Output the [x, y] coordinate of the center of the cell containing the given text.  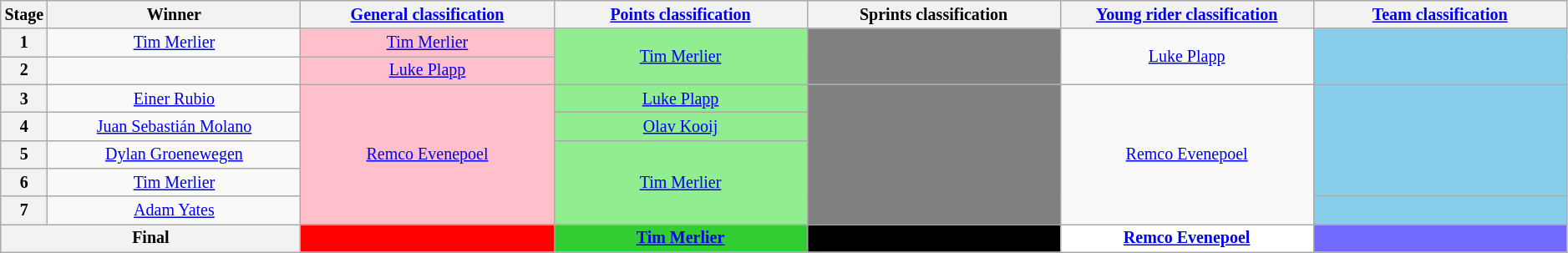
Dylan Groenewegen [174, 154]
2 [24, 70]
Final [150, 239]
5 [24, 154]
Team classification [1440, 15]
Sprints classification [934, 15]
General classification [428, 15]
Adam Yates [174, 210]
Juan Sebastián Molano [174, 127]
3 [24, 99]
Einer Rubio [174, 99]
1 [24, 43]
Young rider classification [1186, 15]
Points classification [680, 15]
Winner [174, 15]
7 [24, 210]
Stage [24, 15]
Olav Kooij [680, 127]
6 [24, 182]
4 [24, 127]
